Extract the [x, y] coordinate from the center of the cell holding the provided text.  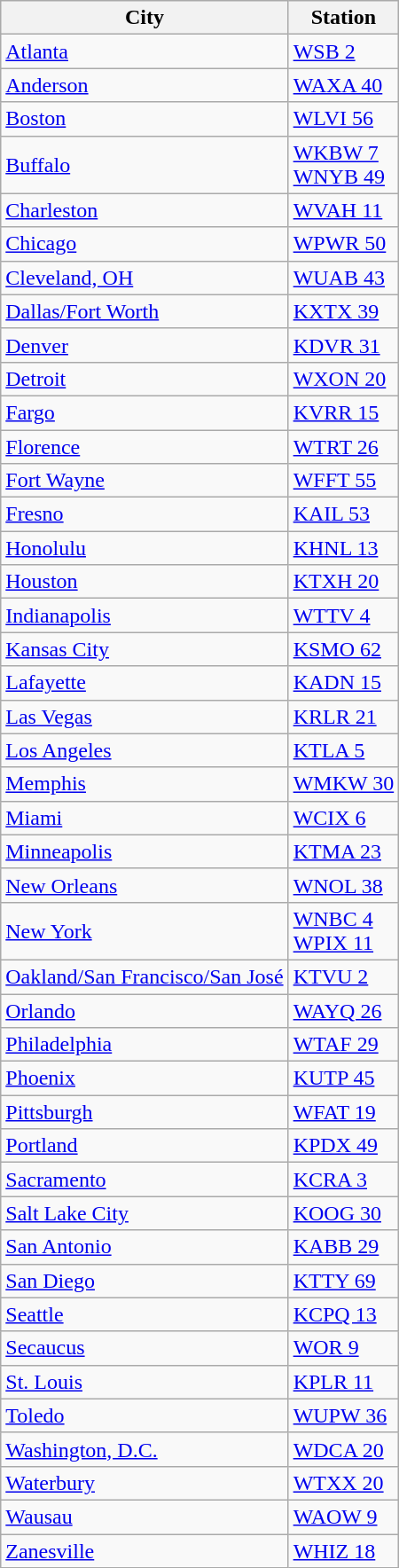
Pittsburgh [145, 1112]
Fort Wayne [145, 481]
KCPQ 13 [344, 1314]
WFFT 55 [344, 481]
KOOG 30 [344, 1213]
KABB 29 [344, 1247]
WUAB 43 [344, 278]
KAIL 53 [344, 514]
KADN 15 [344, 683]
KCRA 3 [344, 1180]
Cleveland, OH [145, 278]
Waterbury [145, 1483]
WHIZ 18 [344, 1551]
Station [344, 18]
Memphis [145, 784]
WTTV 4 [344, 615]
Salt Lake City [145, 1213]
New Orleans [145, 885]
Buffalo [145, 165]
WUPW 36 [344, 1415]
Oakland/San Francisco/San José [145, 976]
Miami [145, 818]
KUTP 45 [344, 1078]
Zanesville [145, 1551]
Lafayette [145, 683]
KSMO 62 [344, 649]
Dallas/Fort Worth [145, 311]
WTXX 20 [344, 1483]
Detroit [145, 379]
Secaucus [145, 1348]
Boston [145, 119]
Philadelphia [145, 1045]
Indianapolis [145, 615]
City [145, 18]
WAYQ 26 [344, 1010]
Sacramento [145, 1180]
Los Angeles [145, 750]
WAXA 40 [344, 85]
Denver [145, 345]
Florence [145, 446]
KHNL 13 [344, 548]
KPLR 11 [344, 1382]
Washington, D.C. [145, 1449]
San Antonio [145, 1247]
Charleston [145, 210]
KTVU 2 [344, 976]
San Diego [145, 1281]
KPDX 49 [344, 1146]
Anderson [145, 85]
Minneapolis [145, 851]
WOR 9 [344, 1348]
New York [145, 931]
Wausau [145, 1517]
WDCA 20 [344, 1449]
Seattle [145, 1314]
WNOL 38 [344, 885]
WXON 20 [344, 379]
WCIX 6 [344, 818]
WPWR 50 [344, 244]
KRLR 21 [344, 717]
WTAF 29 [344, 1045]
Kansas City [145, 649]
KTMA 23 [344, 851]
WNBC 4WPIX 11 [344, 931]
Chicago [145, 244]
Houston [145, 582]
Honolulu [145, 548]
KTXH 20 [344, 582]
KTLA 5 [344, 750]
KXTX 39 [344, 311]
KVRR 15 [344, 412]
WLVI 56 [344, 119]
WKBW 7WNYB 49 [344, 165]
Atlanta [145, 51]
WSB 2 [344, 51]
WAOW 9 [344, 1517]
Phoenix [145, 1078]
Fargo [145, 412]
Las Vegas [145, 717]
Portland [145, 1146]
Toledo [145, 1415]
St. Louis [145, 1382]
WVAH 11 [344, 210]
WMKW 30 [344, 784]
Orlando [145, 1010]
WTRT 26 [344, 446]
WFAT 19 [344, 1112]
Fresno [145, 514]
KTTY 69 [344, 1281]
KDVR 31 [344, 345]
